Capture the cell that displays the provided text and extract its (X, Y) central coordinate. 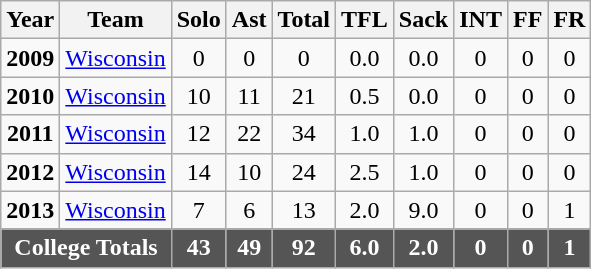
Solo (198, 20)
14 (198, 172)
34 (304, 134)
24 (304, 172)
21 (304, 96)
Team (116, 20)
49 (249, 248)
INT (481, 20)
2011 (30, 134)
Ast (249, 20)
9.0 (423, 210)
6.0 (365, 248)
FF (527, 20)
11 (249, 96)
FR (570, 20)
Sack (423, 20)
2013 (30, 210)
92 (304, 248)
13 (304, 210)
12 (198, 134)
2012 (30, 172)
Year (30, 20)
0.5 (365, 96)
7 (198, 210)
6 (249, 210)
2009 (30, 58)
Total (304, 20)
22 (249, 134)
43 (198, 248)
2010 (30, 96)
College Totals (86, 248)
TFL (365, 20)
2.5 (365, 172)
